Pinpoint the cell where the given text exists, returning its (X, Y) midpoint coordinate. 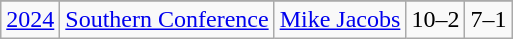
7–1 (488, 20)
Southern Conference (167, 20)
2024 (30, 20)
10–2 (436, 20)
Mike Jacobs (340, 20)
